Identify which cell holds the provided text, then report its [x, y] central coordinate. 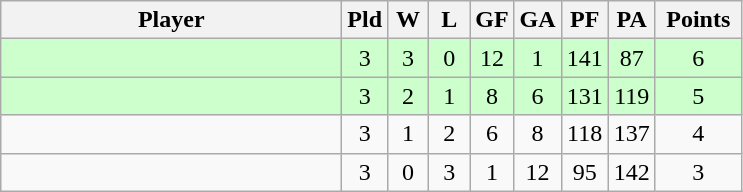
Pld [365, 20]
PF [584, 20]
5 [698, 96]
119 [632, 96]
137 [632, 134]
131 [584, 96]
W [408, 20]
Player [172, 20]
141 [584, 58]
GF [492, 20]
87 [632, 58]
118 [584, 134]
Points [698, 20]
95 [584, 172]
4 [698, 134]
PA [632, 20]
GA [538, 20]
L [450, 20]
142 [632, 172]
